Identify which cell holds the provided text, then report its (x, y) central coordinate. 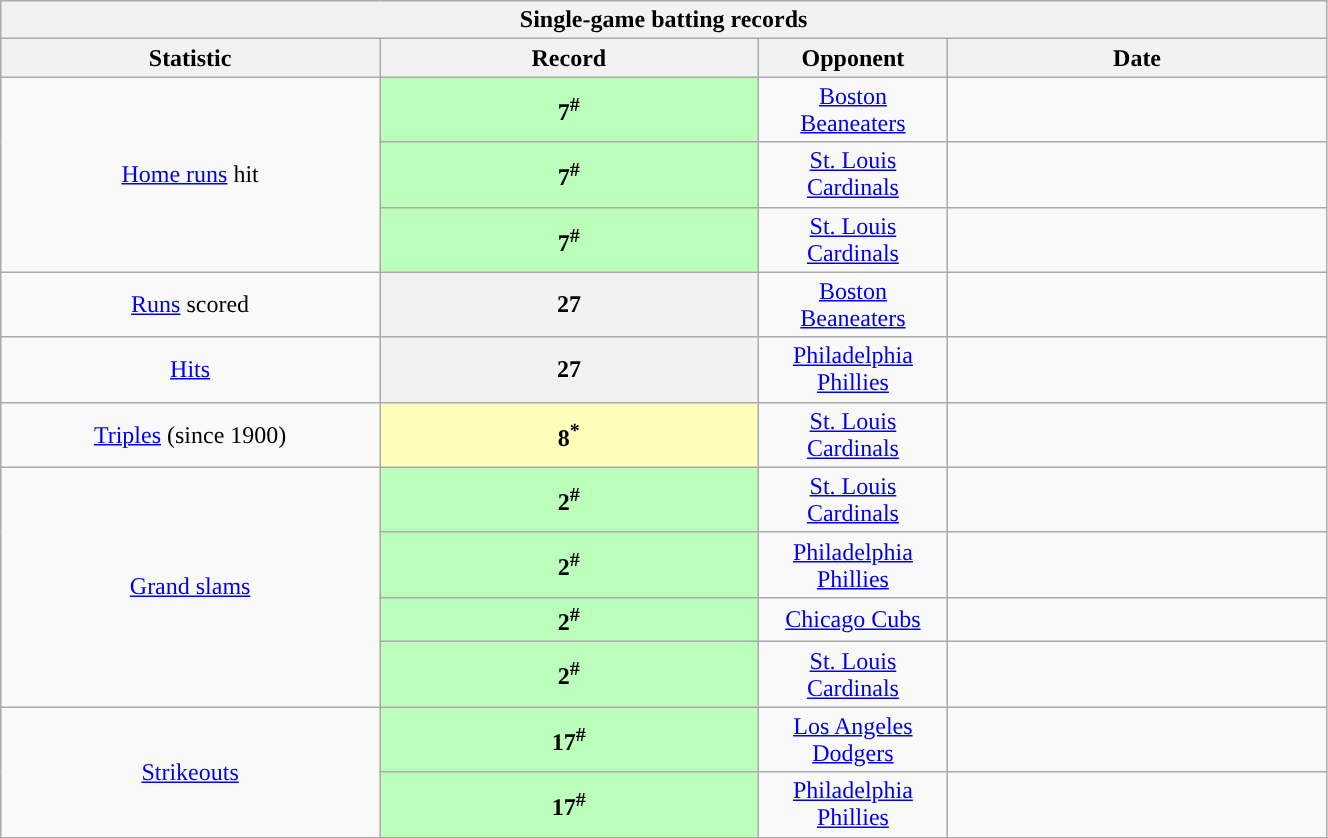
Grand slams (190, 587)
Triples (since 1900) (190, 434)
Date (1138, 58)
Statistic (190, 58)
Strikeouts (190, 772)
Los Angeles Dodgers (852, 740)
Runs scored (190, 304)
Opponent (852, 58)
Hits (190, 370)
Record (570, 58)
Single-game batting records (664, 20)
Chicago Cubs (852, 620)
8* (570, 434)
Home runs hit (190, 174)
